Provide the (X, Y) coordinate of the cell's center where the given text is located.  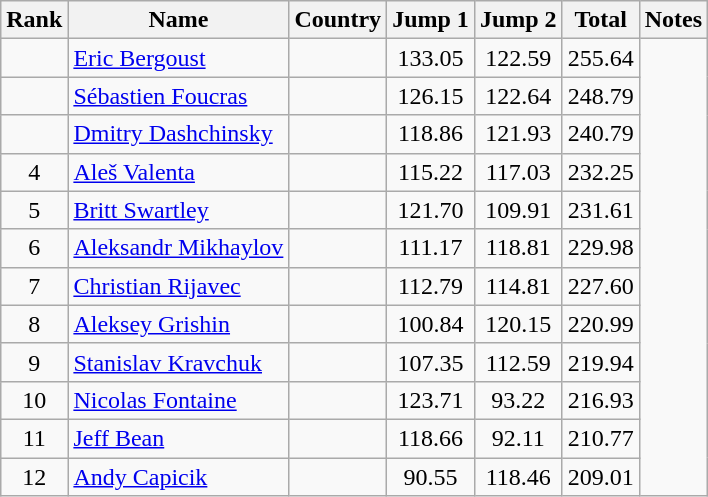
Total (600, 20)
Notes (673, 20)
Jump 1 (431, 20)
209.01 (600, 477)
220.99 (600, 324)
231.61 (600, 210)
112.59 (518, 362)
240.79 (600, 134)
Name (178, 20)
120.15 (518, 324)
210.77 (600, 438)
Country (338, 20)
Andy Capicik (178, 477)
117.03 (518, 172)
126.15 (431, 96)
Christian Rijavec (178, 286)
Jeff Bean (178, 438)
8 (34, 324)
Rank (34, 20)
118.66 (431, 438)
Aleš Valenta (178, 172)
12 (34, 477)
248.79 (600, 96)
Stanislav Kravchuk (178, 362)
100.84 (431, 324)
4 (34, 172)
133.05 (431, 58)
122.64 (518, 96)
114.81 (518, 286)
7 (34, 286)
Nicolas Fontaine (178, 400)
93.22 (518, 400)
11 (34, 438)
109.91 (518, 210)
107.35 (431, 362)
118.81 (518, 248)
121.70 (431, 210)
90.55 (431, 477)
111.17 (431, 248)
9 (34, 362)
255.64 (600, 58)
Britt Swartley (178, 210)
118.46 (518, 477)
Aleksey Grishin (178, 324)
Aleksandr Mikhaylov (178, 248)
229.98 (600, 248)
Sébastien Foucras (178, 96)
232.25 (600, 172)
Eric Bergoust (178, 58)
219.94 (600, 362)
112.79 (431, 286)
123.71 (431, 400)
Jump 2 (518, 20)
10 (34, 400)
216.93 (600, 400)
227.60 (600, 286)
Dmitry Dashchinsky (178, 134)
6 (34, 248)
115.22 (431, 172)
5 (34, 210)
121.93 (518, 134)
122.59 (518, 58)
118.86 (431, 134)
92.11 (518, 438)
